Pinpoint the cell where the given text exists, returning its [x, y] midpoint coordinate. 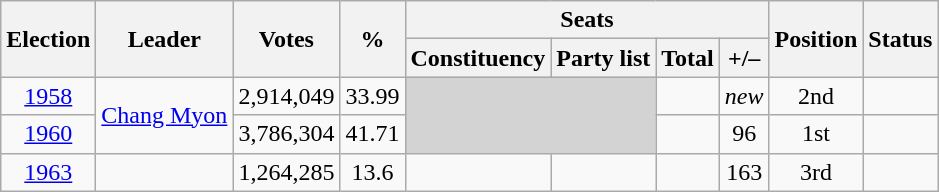
Constituency [478, 58]
13.6 [372, 172]
Leader [164, 39]
Total [688, 58]
1,264,285 [286, 172]
Party list [604, 58]
Position [816, 39]
2nd [816, 96]
Votes [286, 39]
Seats [587, 20]
Chang Myon [164, 115]
33.99 [372, 96]
Election [48, 39]
163 [744, 172]
2,914,049 [286, 96]
% [372, 39]
new [744, 96]
3rd [816, 172]
1st [816, 134]
3,786,304 [286, 134]
1960 [48, 134]
+/– [744, 58]
Status [900, 39]
1958 [48, 96]
1963 [48, 172]
41.71 [372, 134]
96 [744, 134]
